Identify which cell holds the provided text, then report its [X, Y] central coordinate. 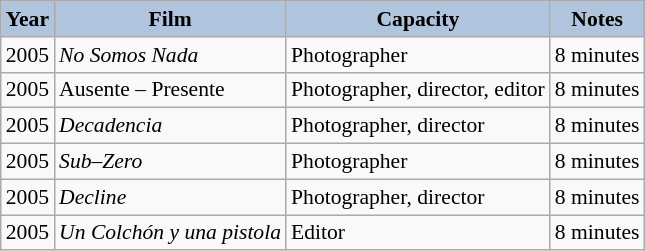
Capacity [418, 19]
Notes [598, 19]
Photographer, director, editor [418, 90]
Decadencia [170, 126]
Un Colchón y una pistola [170, 233]
Year [28, 19]
Sub–Zero [170, 162]
Decline [170, 197]
Film [170, 19]
Editor [418, 233]
Ausente – Presente [170, 90]
No Somos Nada [170, 55]
